Return the [X, Y] coordinate for the center point of the cell that contains the specified text.  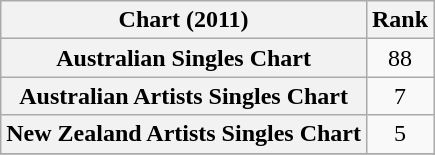
88 [400, 58]
Rank [400, 20]
Australian Singles Chart [184, 58]
Chart (2011) [184, 20]
7 [400, 96]
5 [400, 134]
New Zealand Artists Singles Chart [184, 134]
Australian Artists Singles Chart [184, 96]
